Identify which cell holds the provided text, then report its [X, Y] central coordinate. 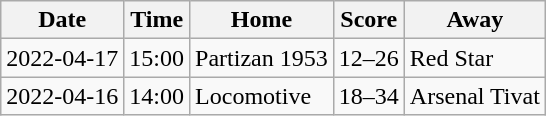
14:00 [157, 96]
15:00 [157, 58]
Date [62, 20]
Time [157, 20]
Home [262, 20]
Score [368, 20]
12–26 [368, 58]
Locomotive [262, 96]
Arsenal Tivat [474, 96]
2022-04-16 [62, 96]
Red Star [474, 58]
2022-04-17 [62, 58]
Away [474, 20]
Partizan 1953 [262, 58]
18–34 [368, 96]
